Extract the (X, Y) coordinate from the center of the cell holding the provided text.  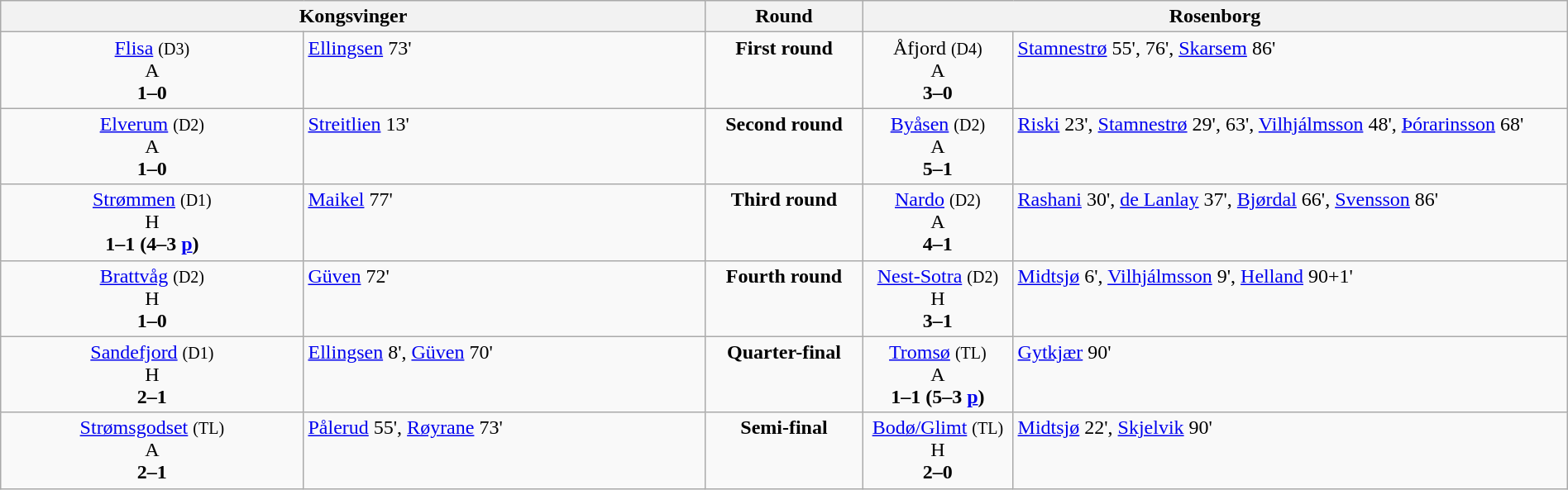
Ellingsen 73' (504, 70)
Rosenborg (1216, 17)
Round (784, 17)
Flisa (D3)A1–0 (152, 70)
Stamnestrø 55', 76', Skarsem 86' (1290, 70)
Tromsø (TL)A1–1 (5–3 p) (938, 374)
Bodø/Glimt (TL)H2–0 (938, 450)
Third round (784, 222)
Strømsgodset (TL)A2–1 (152, 450)
Rashani 30', de Lanlay 37', Bjørdal 66', Svensson 86' (1290, 222)
Gytkjær 90' (1290, 374)
Sandefjord (D1)H2–1 (152, 374)
Second round (784, 146)
Åfjord (D4)A3–0 (938, 70)
Byåsen (D2)A5–1 (938, 146)
Streitlien 13' (504, 146)
Nest-Sotra (D2)H3–1 (938, 298)
Fourth round (784, 298)
Semi-final (784, 450)
Midtsjø 6', Vilhjálmsson 9', Helland 90+1' (1290, 298)
First round (784, 70)
Nardo (D2)A4–1 (938, 222)
Brattvåg (D2)H1–0 (152, 298)
Kongsvinger (353, 17)
Güven 72' (504, 298)
Quarter-final (784, 374)
Maikel 77' (504, 222)
Pålerud 55', Røyrane 73' (504, 450)
Midtsjø 22', Skjelvik 90' (1290, 450)
Strømmen (D1)H1–1 (4–3 p) (152, 222)
Riski 23', Stamnestrø 29', 63', Vilhjálmsson 48', Þórarinsson 68' (1290, 146)
Ellingsen 8', Güven 70' (504, 374)
Elverum (D2)A1–0 (152, 146)
